Extract the [X, Y] coordinate from the center of the cell holding the provided text.  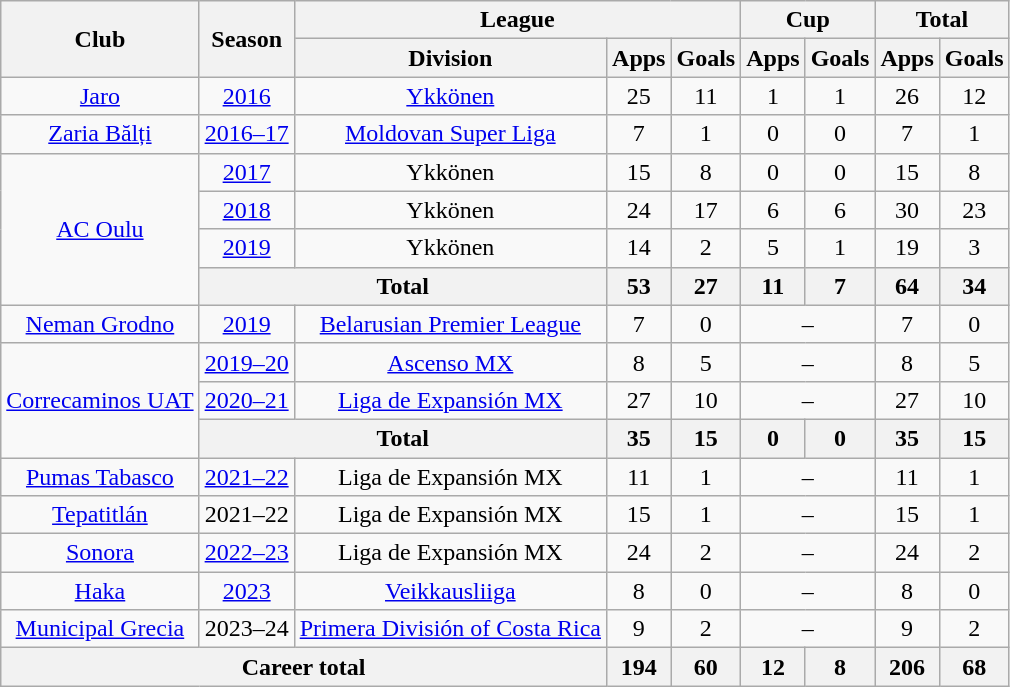
68 [974, 667]
2017 [246, 172]
64 [907, 286]
Correcaminos UAT [100, 400]
2016–17 [246, 134]
19 [907, 248]
14 [639, 248]
2023 [246, 591]
Haka [100, 591]
60 [706, 667]
2023–24 [246, 629]
2016 [246, 96]
Primera División of Costa Rica [450, 629]
194 [639, 667]
Municipal Grecia [100, 629]
League [518, 20]
206 [907, 667]
Ascenso MX [450, 362]
17 [706, 210]
Tepatitlán [100, 515]
3 [974, 248]
Zaria Bălți [100, 134]
25 [639, 96]
AC Oulu [100, 229]
Season [246, 39]
Jaro [100, 96]
Division [450, 58]
23 [974, 210]
53 [639, 286]
Pumas Tabasco [100, 477]
Cup [808, 20]
Neman Grodno [100, 324]
Club [100, 39]
2020–21 [246, 400]
2022–23 [246, 553]
30 [907, 210]
26 [907, 96]
2018 [246, 210]
Moldovan Super Liga [450, 134]
2019–20 [246, 362]
Career total [304, 667]
Belarusian Premier League [450, 324]
Sonora [100, 553]
Veikkausliiga [450, 591]
34 [974, 286]
